Find where the given text appears and provide that cell's center as (X, Y) coordinate. 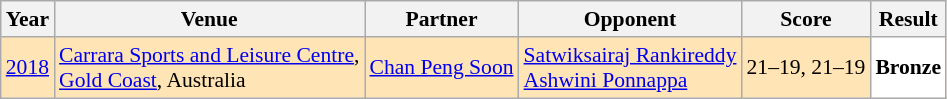
Result (908, 19)
21–19, 21–19 (806, 68)
Year (28, 19)
Partner (441, 19)
Opponent (630, 19)
2018 (28, 68)
Satwiksairaj Rankireddy Ashwini Ponnappa (630, 68)
Bronze (908, 68)
Venue (209, 19)
Score (806, 19)
Chan Peng Soon (441, 68)
Carrara Sports and Leisure Centre,Gold Coast, Australia (209, 68)
